Output the [X, Y] coordinate of the center of the cell containing the given text.  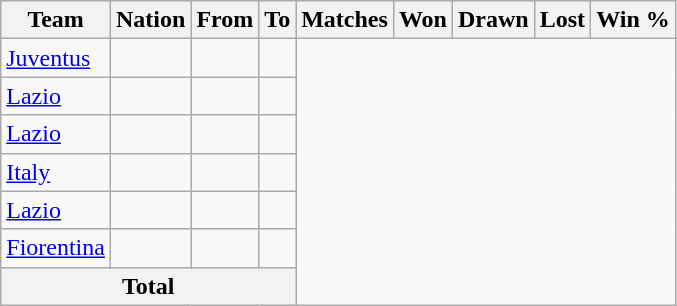
Won [422, 20]
Drawn [493, 20]
Matches [345, 20]
Nation [150, 20]
To [278, 20]
Italy [56, 172]
Total [148, 286]
Lost [562, 20]
Fiorentina [56, 248]
Win % [634, 20]
From [225, 20]
Juventus [56, 58]
Team [56, 20]
